Find where the given text appears and provide that cell's center as [X, Y] coordinate. 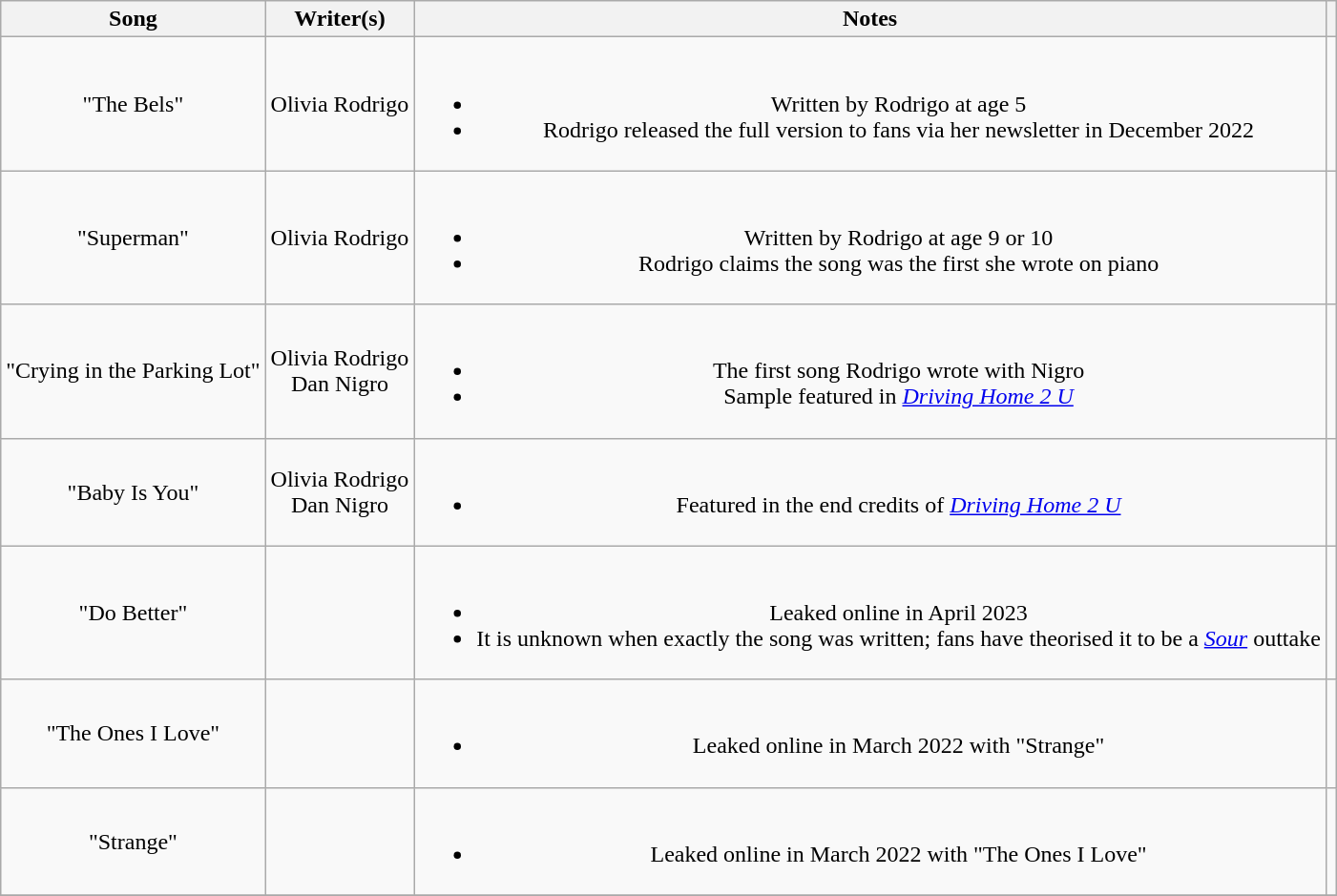
Leaked online in April 2023It is unknown when exactly the song was written; fans have theorised it to be a Sour outtake [870, 613]
"Superman" [134, 238]
The first song Rodrigo wrote with NigroSample featured in Driving Home 2 U [870, 371]
"Crying in the Parking Lot" [134, 371]
Notes [870, 19]
"The Bels" [134, 104]
"Do Better" [134, 613]
Song [134, 19]
"The Ones I Love" [134, 733]
"Strange" [134, 842]
"Baby Is You" [134, 492]
Writer(s) [340, 19]
Written by Rodrigo at age 5Rodrigo released the full version to fans via her newsletter in December 2022 [870, 104]
Leaked online in March 2022 with "Strange" [870, 733]
Leaked online in March 2022 with "The Ones I Love" [870, 842]
Written by Rodrigo at age 9 or 10Rodrigo claims the song was the first she wrote on piano [870, 238]
Featured in the end credits of Driving Home 2 U [870, 492]
